Search for the cell housing the specified text and yield its [X, Y] center coordinate. 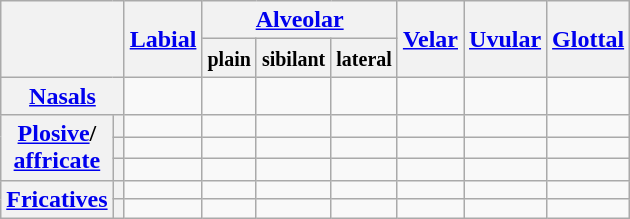
lateral [364, 58]
Nasals [62, 96]
plain [229, 58]
sibilant [293, 58]
Uvular [506, 39]
Fricatives [57, 199]
Velar [430, 39]
Labial [163, 39]
Alveolar [300, 20]
Glottal [588, 39]
Plosive/affricate [57, 148]
